Capture the cell that displays the provided text and extract its [x, y] central coordinate. 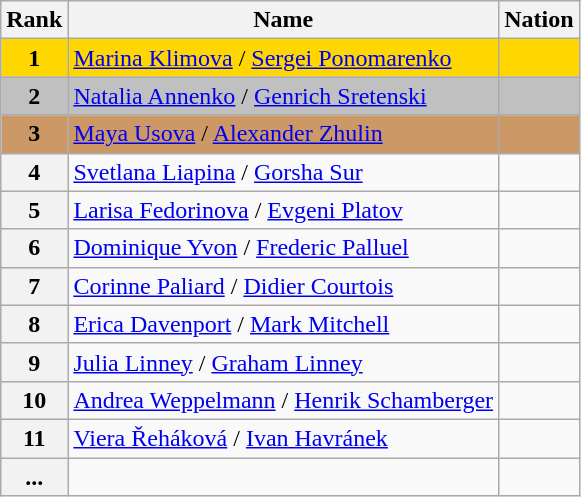
Svetlana Liapina / Gorsha Sur [284, 172]
Andrea Weppelmann / Henrik Schamberger [284, 400]
9 [34, 362]
... [34, 477]
10 [34, 400]
5 [34, 210]
Natalia Annenko / Genrich Sretenski [284, 96]
11 [34, 438]
8 [34, 324]
Larisa Fedorinova / Evgeni Platov [284, 210]
Marina Klimova / Sergei Ponomarenko [284, 58]
6 [34, 248]
Rank [34, 20]
Name [284, 20]
2 [34, 96]
Corinne Paliard / Didier Courtois [284, 286]
1 [34, 58]
3 [34, 134]
Viera Řeháková / Ivan Havránek [284, 438]
Erica Davenport / Mark Mitchell [284, 324]
Dominique Yvon / Frederic Palluel [284, 248]
Nation [539, 20]
4 [34, 172]
Maya Usova / Alexander Zhulin [284, 134]
Julia Linney / Graham Linney [284, 362]
7 [34, 286]
